Search for the cell housing the specified text and yield its [X, Y] center coordinate. 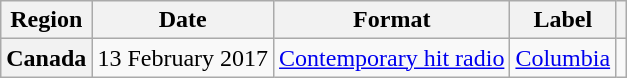
Format [392, 20]
Canada [46, 58]
Label [563, 20]
Contemporary hit radio [392, 58]
Columbia [563, 58]
Region [46, 20]
13 February 2017 [183, 58]
Date [183, 20]
